Identify which cell holds the provided text, then report its [x, y] central coordinate. 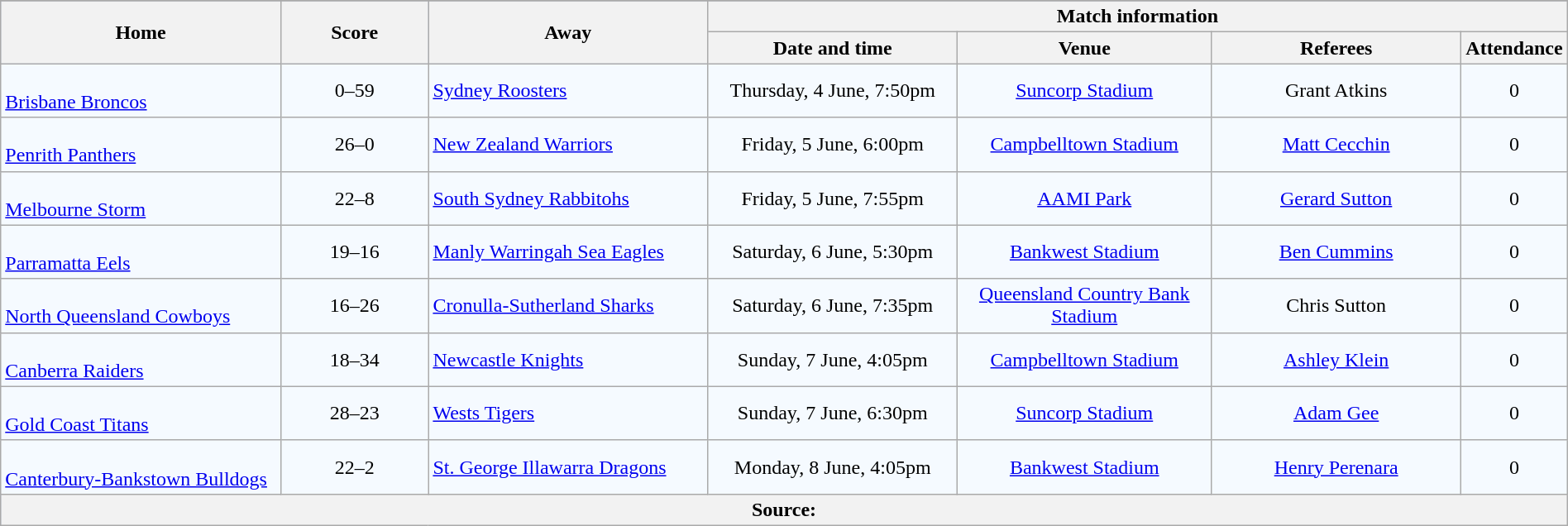
0–59 [354, 91]
16–26 [354, 306]
South Sydney Rabbitohs [568, 198]
Source: [784, 509]
Sunday, 7 June, 6:30pm [833, 414]
Adam Gee [1336, 414]
26–0 [354, 144]
Newcastle Knights [568, 359]
Date and time [833, 48]
St. George Illawarra Dragons [568, 466]
Canberra Raiders [141, 359]
Referees [1336, 48]
Parramatta Eels [141, 251]
Attendance [1514, 48]
North Queensland Cowboys [141, 306]
Sydney Roosters [568, 91]
Matt Cecchin [1336, 144]
Canterbury-Bankstown Bulldogs [141, 466]
Penrith Panthers [141, 144]
Home [141, 32]
Brisbane Broncos [141, 91]
Henry Perenara [1336, 466]
Ben Cummins [1336, 251]
Ashley Klein [1336, 359]
Away [568, 32]
Wests Tigers [568, 414]
Saturday, 6 June, 5:30pm [833, 251]
Grant Atkins [1336, 91]
Cronulla-Sutherland Sharks [568, 306]
28–23 [354, 414]
19–16 [354, 251]
Score [354, 32]
Melbourne Storm [141, 198]
Gerard Sutton [1336, 198]
Thursday, 4 June, 7:50pm [833, 91]
Match information [1138, 17]
Chris Sutton [1336, 306]
Gold Coast Titans [141, 414]
Monday, 8 June, 4:05pm [833, 466]
Friday, 5 June, 7:55pm [833, 198]
18–34 [354, 359]
Friday, 5 June, 6:00pm [833, 144]
New Zealand Warriors [568, 144]
Queensland Country Bank Stadium [1085, 306]
Saturday, 6 June, 7:35pm [833, 306]
22–8 [354, 198]
Venue [1085, 48]
AAMI Park [1085, 198]
Sunday, 7 June, 4:05pm [833, 359]
Manly Warringah Sea Eagles [568, 251]
22–2 [354, 466]
